Locate the cell with the specified text and output its [x, y] center coordinate. 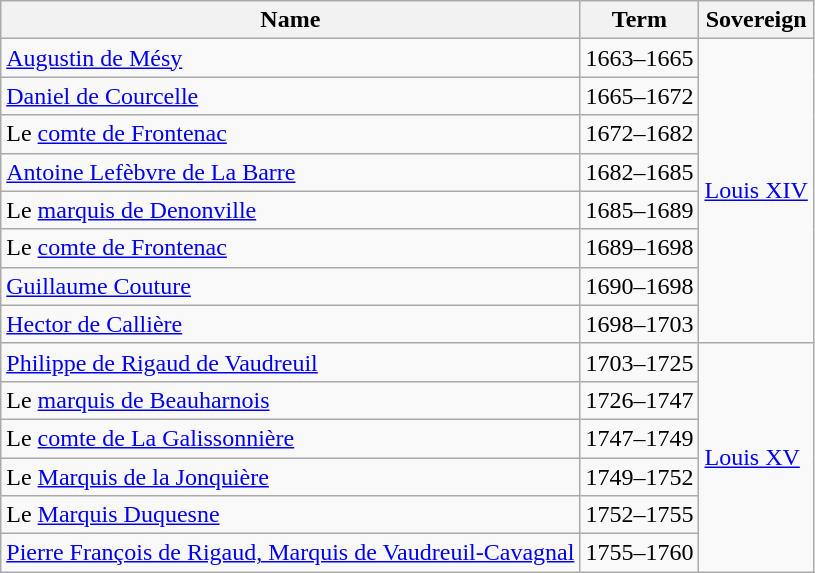
Le Marquis de la Jonquière [290, 477]
Le marquis de Beauharnois [290, 400]
Term [640, 20]
1690–1698 [640, 286]
1749–1752 [640, 477]
1663–1665 [640, 58]
Le marquis de Denonville [290, 210]
1747–1749 [640, 438]
Guillaume Couture [290, 286]
1703–1725 [640, 362]
Philippe de Rigaud de Vaudreuil [290, 362]
1726–1747 [640, 400]
1665–1672 [640, 96]
1682–1685 [640, 172]
Antoine Lefèbvre de La Barre [290, 172]
1672–1682 [640, 134]
Le comte de La Galissonnière [290, 438]
1685–1689 [640, 210]
Name [290, 20]
Sovereign [756, 20]
Louis XV [756, 457]
1689–1698 [640, 248]
1752–1755 [640, 515]
Hector de Callière [290, 324]
Augustin de Mésy [290, 58]
Le Marquis Duquesne [290, 515]
1698–1703 [640, 324]
Daniel de Courcelle [290, 96]
1755–1760 [640, 553]
Louis XIV [756, 191]
Pierre François de Rigaud, Marquis de Vaudreuil-Cavagnal [290, 553]
